Pinpoint the cell where the given text exists, returning its [x, y] midpoint coordinate. 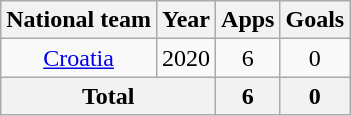
Year [186, 20]
Goals [315, 20]
National team [79, 20]
2020 [186, 58]
Total [108, 96]
Croatia [79, 58]
Apps [248, 20]
